Locate the cell with the specified text and output its [x, y] center coordinate. 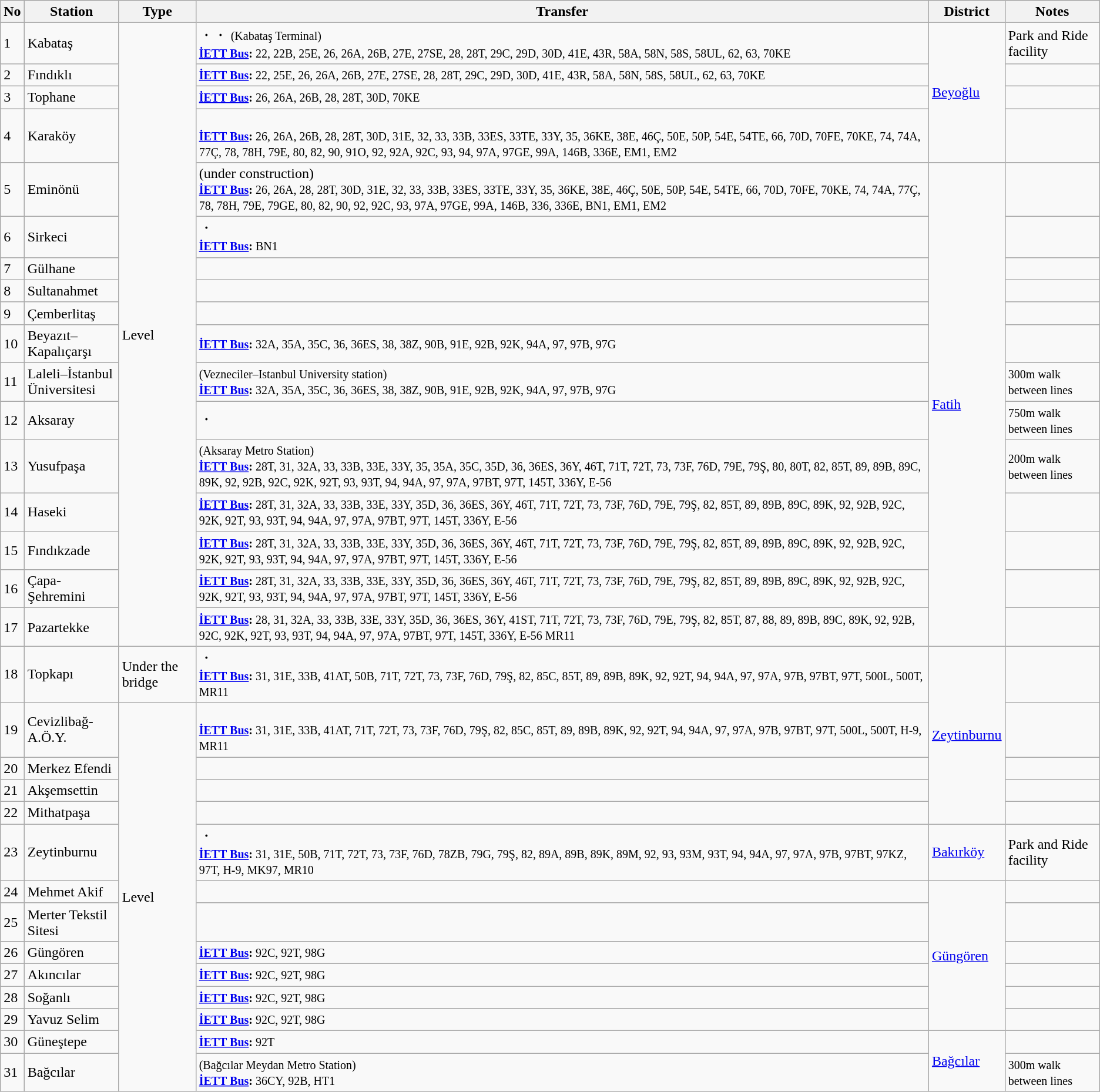
25 [12, 922]
Mithatpaşa [72, 813]
・İETT Bus: BN1 [562, 237]
5 [12, 190]
14 [12, 512]
24 [12, 892]
District [967, 12]
9 [12, 313]
Akıncılar [72, 975]
Type [157, 12]
Cevizlibağ-A.Ö.Y. [72, 730]
Beyoğlu [967, 93]
Eminönü [72, 190]
Fındıklı [72, 75]
İETT Bus: 26, 26A, 26B, 28, 28T, 30D, 70KE [562, 97]
(Vezneciler–Istanbul University station)İETT Bus: 32A, 35A, 35C, 36, 36ES, 38, 38Z, 90B, 91E, 92B, 92K, 94A, 97, 97B, 97G [562, 382]
19 [12, 730]
Güneştepe [72, 1042]
Beyazıt–Kapalıçarşı [72, 343]
Kabataş [72, 43]
Notes [1052, 12]
200m walk between lines [1052, 466]
26 [12, 952]
13 [12, 466]
18 [12, 674]
Transfer [562, 12]
İETT Bus: 92T [562, 1042]
23 [12, 853]
Çapa-Şehremini [72, 589]
11 [12, 382]
Station [72, 12]
17 [12, 627]
10 [12, 343]
Akşemsettin [72, 791]
16 [12, 589]
Sirkeci [72, 237]
・ [562, 419]
Sultanahmet [72, 291]
Gülhane [72, 268]
Soğanlı [72, 997]
Merkez Efendi [72, 768]
27 [12, 975]
7 [12, 268]
750m walk between lines [1052, 419]
Topkapı [72, 674]
Karaköy [72, 135]
Bakırköy [967, 853]
15 [12, 551]
Pazartekke [72, 627]
Fındıkzade [72, 551]
22 [12, 813]
2 [12, 75]
31 [12, 1073]
6 [12, 237]
Yusufpaşa [72, 466]
3 [12, 97]
・・ (Kabataş Terminal)İETT Bus: 22, 22B, 25E, 26, 26A, 26B, 27E, 27SE, 28, 28T, 29C, 29D, 30D, 41E, 43R, 58A, 58N, 58S, 58UL, 62, 63, 70KE [562, 43]
Haseki [72, 512]
No [12, 12]
(Bağcılar Meydan Metro Station)İETT Bus: 36CY, 92B, HT1 [562, 1073]
Merter Tekstil Sitesi [72, 922]
21 [12, 791]
Mehmet Akif [72, 892]
Aksaray [72, 419]
İETT Bus: 22, 25E, 26, 26A, 26B, 27E, 27SE, 28, 28T, 29C, 29D, 30D, 41E, 43R, 58A, 58N, 58S, 58UL, 62, 63, 70KE [562, 75]
Tophane [72, 97]
29 [12, 1020]
Yavuz Selim [72, 1020]
30 [12, 1042]
Fatih [967, 404]
8 [12, 291]
Çemberlitaş [72, 313]
Laleli–İstanbul Üniversitesi [72, 382]
28 [12, 997]
1 [12, 43]
12 [12, 419]
4 [12, 135]
Under the bridge [157, 674]
20 [12, 768]
İETT Bus: 32A, 35A, 35C, 36, 36ES, 38, 38Z, 90B, 91E, 92B, 92K, 94A, 97, 97B, 97G [562, 343]
